Output the [x, y] coordinate of the center of the cell containing the given text.  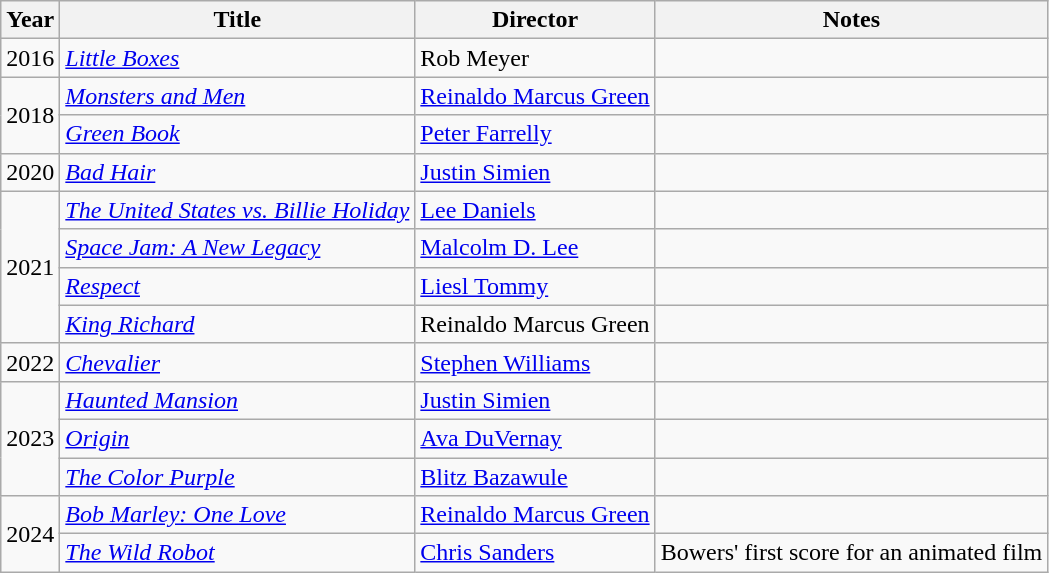
Liesl Tommy [535, 286]
Malcolm D. Lee [535, 248]
Lee Daniels [535, 210]
The Color Purple [238, 477]
Bad Hair [238, 172]
Title [238, 20]
2023 [30, 438]
Chevalier [238, 362]
Monsters and Men [238, 96]
Ava DuVernay [535, 438]
2022 [30, 362]
Year [30, 20]
Notes [852, 20]
Haunted Mansion [238, 400]
Stephen Williams [535, 362]
Rob Meyer [535, 58]
2020 [30, 172]
Origin [238, 438]
Chris Sanders [535, 553]
2018 [30, 115]
Bowers' first score for an animated film [852, 553]
King Richard [238, 324]
Blitz Bazawule [535, 477]
Director [535, 20]
Space Jam: A New Legacy [238, 248]
Green Book [238, 134]
2021 [30, 267]
The Wild Robot [238, 553]
Respect [238, 286]
2016 [30, 58]
Peter Farrelly [535, 134]
The United States vs. Billie Holiday [238, 210]
Little Boxes [238, 58]
Bob Marley: One Love [238, 515]
2024 [30, 534]
